For the text-containing cell, return its midpoint in (x, y) coordinate format. 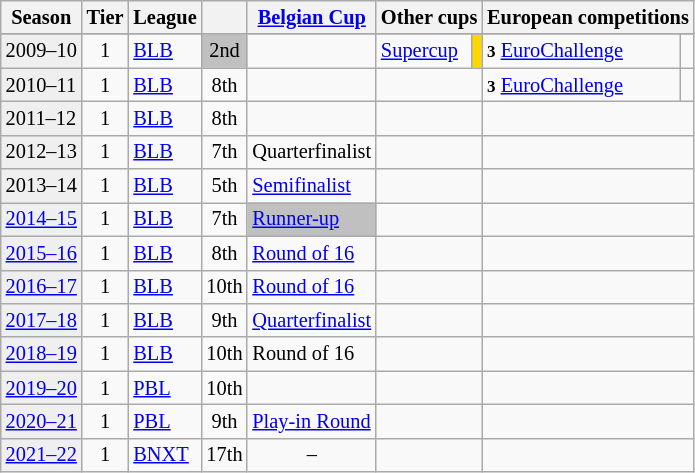
2020–21 (42, 421)
2013–14 (42, 186)
17th (225, 455)
2014–15 (42, 219)
League (164, 17)
2017–18 (42, 320)
BNXT (164, 455)
2009–10 (42, 51)
– (312, 455)
2021–22 (42, 455)
2010–11 (42, 85)
Supercup (424, 51)
2018–19 (42, 354)
2nd (225, 51)
2012–13 (42, 152)
2015–16 (42, 253)
Season (42, 17)
2016–17 (42, 287)
5th (225, 186)
Tier (106, 17)
Semifinalist (312, 186)
European competitions (588, 17)
Play-in Round (312, 421)
2011–12 (42, 118)
Other cups (429, 17)
Belgian Cup (312, 17)
Runner-up (312, 219)
2019–20 (42, 388)
